Search for the cell housing the specified text and yield its [X, Y] center coordinate. 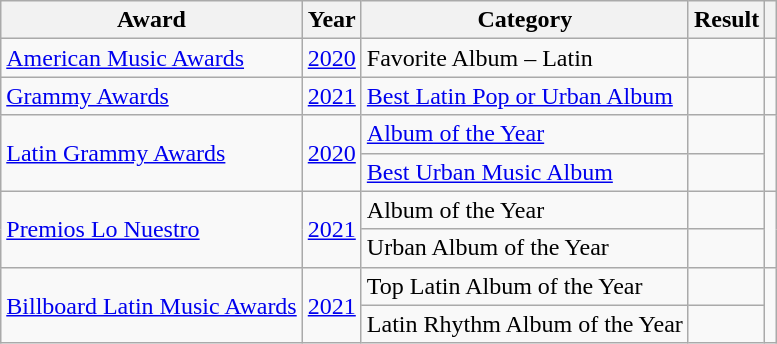
Award [152, 20]
Latin Grammy Awards [152, 153]
Billboard Latin Music Awards [152, 305]
Best Urban Music Album [524, 172]
Favorite Album – Latin [524, 58]
Latin Rhythm Album of the Year [524, 324]
Best Latin Pop or Urban Album [524, 96]
Top Latin Album of the Year [524, 286]
Grammy Awards [152, 96]
American Music Awards [152, 58]
Category [524, 20]
Result [726, 20]
Urban Album of the Year [524, 248]
Premios Lo Nuestro [152, 229]
Year [332, 20]
